Find where the given text appears and provide that cell's center as (X, Y) coordinate. 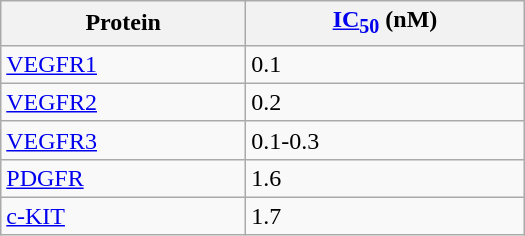
IC50 (nM) (386, 23)
0.2 (386, 102)
VEGFR2 (124, 102)
VEGFR3 (124, 140)
0.1 (386, 64)
VEGFR1 (124, 64)
1.6 (386, 178)
Protein (124, 23)
c-KIT (124, 216)
1.7 (386, 216)
0.1-0.3 (386, 140)
PDGFR (124, 178)
